Output the [x, y] coordinate of the center of the cell containing the given text.  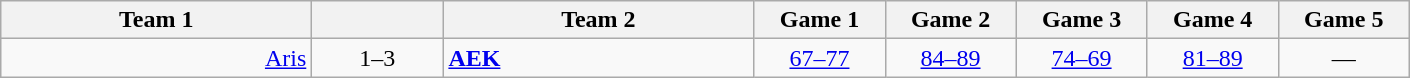
74–69 [1082, 58]
Team 1 [156, 20]
Game 1 [820, 20]
Game 5 [1344, 20]
84–89 [950, 58]
Game 2 [950, 20]
Game 3 [1082, 20]
67–77 [820, 58]
Team 2 [598, 20]
— [1344, 58]
Game 4 [1212, 20]
1–3 [378, 58]
AEK [598, 58]
Aris [156, 58]
81–89 [1212, 58]
